Scan for the cell matching the given text and deliver its [x, y] coordinate at center. 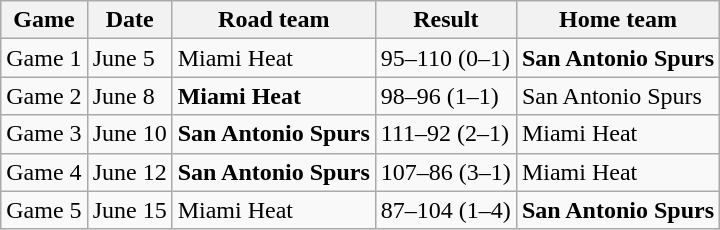
Game 3 [44, 134]
107–86 (3–1) [446, 172]
Game 2 [44, 96]
Result [446, 20]
Game 5 [44, 210]
87–104 (1–4) [446, 210]
111–92 (2–1) [446, 134]
Date [130, 20]
98–96 (1–1) [446, 96]
Home team [618, 20]
June 15 [130, 210]
June 12 [130, 172]
Game [44, 20]
Road team [274, 20]
June 5 [130, 58]
Game 1 [44, 58]
95–110 (0–1) [446, 58]
June 8 [130, 96]
Game 4 [44, 172]
June 10 [130, 134]
